Capture the cell that displays the provided text and extract its [X, Y] central coordinate. 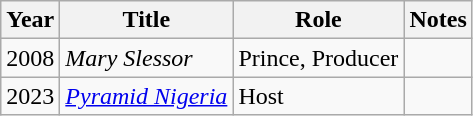
Prince, Producer [318, 58]
2023 [30, 96]
Year [30, 20]
Pyramid Nigeria [146, 96]
2008 [30, 58]
Notes [438, 20]
Role [318, 20]
Host [318, 96]
Title [146, 20]
Mary Slessor [146, 58]
